From the cell containing the given text, extract its center point as [x, y] coordinate. 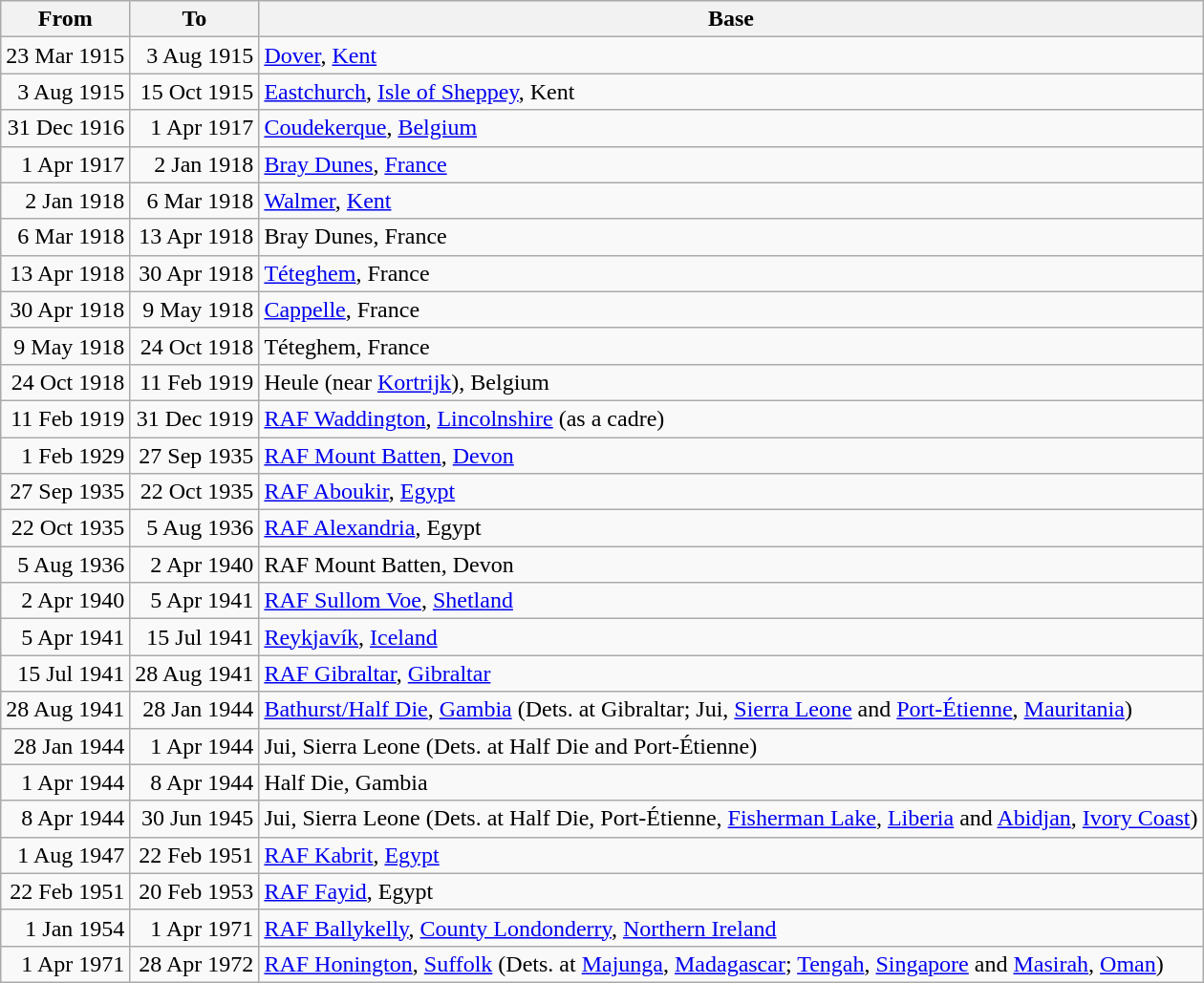
Coudekerque, Belgium [731, 128]
RAF Honington, Suffolk (Dets. at Majunga, Madagascar; Tengah, Singapore and Masirah, Oman) [731, 964]
Reykjavík, Iceland [731, 637]
Eastchurch, Isle of Sheppey, Kent [731, 92]
1 Aug 1947 [65, 855]
RAF Waddington, Lincolnshire (as a cadre) [731, 418]
Half Die, Gambia [731, 782]
15 Oct 1915 [195, 92]
23 Mar 1915 [65, 55]
RAF Gibraltar, Gibraltar [731, 673]
RAF Kabrit, Egypt [731, 855]
RAF Aboukir, Egypt [731, 492]
31 Dec 1916 [65, 128]
Jui, Sierra Leone (Dets. at Half Die and Port-Étienne) [731, 746]
1 Jan 1954 [65, 928]
28 Apr 1972 [195, 964]
Walmer, Kent [731, 201]
31 Dec 1919 [195, 418]
Cappelle, France [731, 310]
Bathurst/Half Die, Gambia (Dets. at Gibraltar; Jui, Sierra Leone and Port-Étienne, Mauritania) [731, 710]
Dover, Kent [731, 55]
Jui, Sierra Leone (Dets. at Half Die, Port-Étienne, Fisherman Lake, Liberia and Abidjan, Ivory Coast) [731, 819]
1 Feb 1929 [65, 456]
From [65, 19]
RAF Fayid, Egypt [731, 891]
Heule (near Kortrijk), Belgium [731, 382]
RAF Alexandria, Egypt [731, 528]
RAF Sullom Voe, Shetland [731, 601]
30 Jun 1945 [195, 819]
To [195, 19]
RAF Ballykelly, County Londonderry, Northern Ireland [731, 928]
20 Feb 1953 [195, 891]
Base [731, 19]
